Locate the cell with the specified text and output its (X, Y) center coordinate. 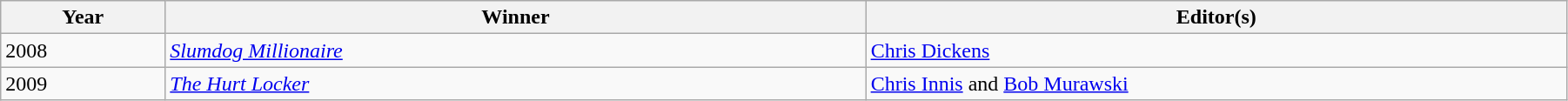
Winner (515, 17)
Chris Innis and Bob Murawski (1216, 84)
Editor(s) (1216, 17)
The Hurt Locker (515, 84)
2009 (84, 84)
2008 (84, 50)
Chris Dickens (1216, 50)
Slumdog Millionaire (515, 50)
Year (84, 17)
